Extract the (X, Y) coordinate from the center of the cell holding the provided text.  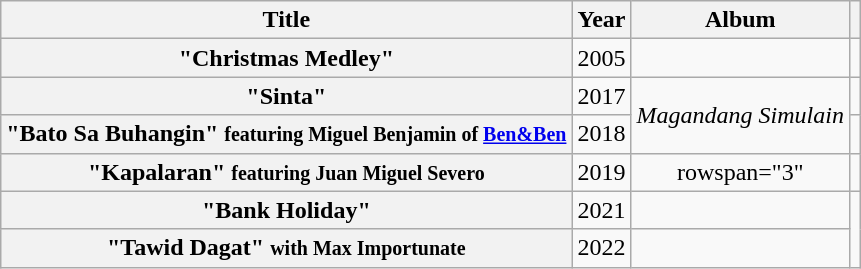
"Christmas Medley" (286, 58)
"Tawid Dagat" with Max Importunate (286, 248)
2022 (602, 248)
2019 (602, 172)
Album (740, 20)
Magandang Simulain (740, 115)
2021 (602, 210)
2018 (602, 134)
Year (602, 20)
2005 (602, 58)
"Kapalaran" featuring Juan Miguel Severo (286, 172)
"Sinta" (286, 96)
Title (286, 20)
2017 (602, 96)
"Bato Sa Buhangin" featuring Miguel Benjamin of Ben&Ben (286, 134)
rowspan="3" (740, 172)
"Bank Holiday" (286, 210)
